Find where the given text appears and provide that cell's center as [x, y] coordinate. 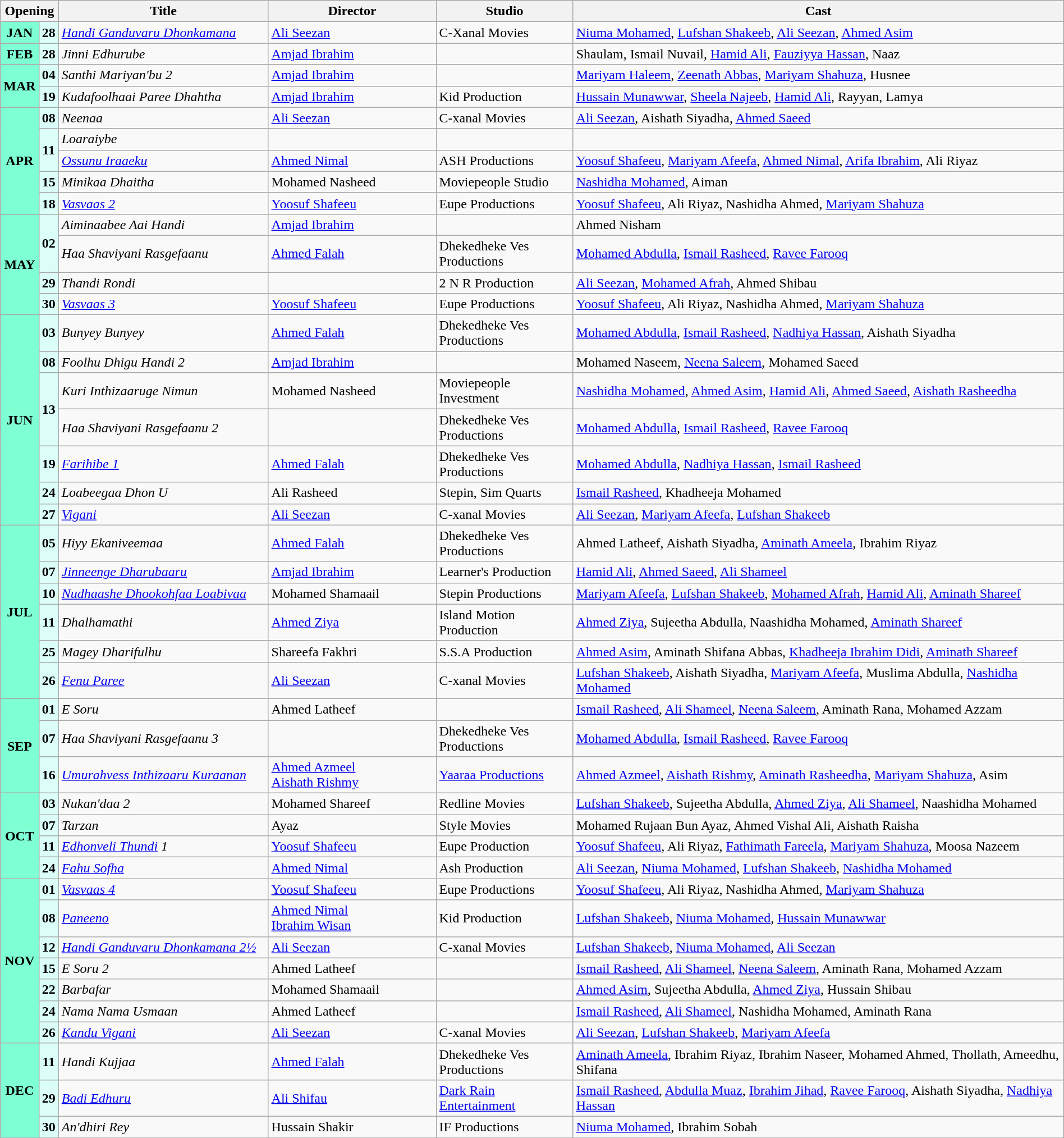
Ahmed AzmeelAishath Rishmy [352, 775]
Mariyam Haleem, Zeenath Abbas, Mariyam Shahuza, Husnee [818, 75]
Niuma Mohamed, Ibrahim Sobah [818, 1127]
10 [48, 593]
Ahmed Ziya [352, 622]
Neenaa [163, 118]
Niuma Mohamed, Lufshan Shakeeb, Ali Seezan, Ahmed Asim [818, 33]
Nukan'daa 2 [163, 804]
Ahmed Ziya, Sujeetha Abdulla, Naashidha Mohamed, Aminath Shareef [818, 622]
Moviepeople Studio [505, 182]
IF Productions [505, 1127]
Hussain Shakir [352, 1127]
Lufshan Shakeeb, Niuma Mohamed, Hussain Munawwar [818, 918]
OCT [20, 836]
12 [48, 947]
Mohamed Abdulla, Nadhiya Hassan, Ismail Rasheed [818, 464]
JAN [20, 33]
MAY [20, 264]
Nudhaashe Dhookohfaa Loabivaa [163, 593]
Vasvaas 3 [163, 304]
Loaraiybe [163, 139]
Shaulam, Ismail Nuvail, Hamid Ali, Fauziyya Hassan, Naaz [818, 54]
Director [352, 11]
E Soru 2 [163, 968]
APR [20, 161]
02 [48, 243]
Edhonveli Thundi 1 [163, 847]
Lufshan Shakeeb, Niuma Mohamed, Ali Seezan [818, 947]
Stepin, Sim Quarts [505, 493]
Ali Rasheed [352, 493]
Ash Production [505, 868]
Ismail Rasheed, Khadheeja Mohamed [818, 493]
Aiminaabee Aai Handi [163, 225]
Dhalhamathi [163, 622]
E Soru [163, 709]
Nama Nama Usmaan [163, 1011]
2 N R Production [505, 282]
Loabeegaa Dhon U [163, 493]
Ismail Rasheed, Abdulla Muaz, Ibrahim Jihad, Ravee Farooq, Aishath Siyadha, Nadhiya Hassan [818, 1098]
Ossunu Iraaeku [163, 161]
Lufshan Shakeeb, Aishath Siyadha, Mariyam Afeefa, Muslima Abdulla, Nashidha Mohamed [818, 680]
Santhi Mariyan'bu 2 [163, 75]
Kandu Vigani [163, 1032]
Style Movies [505, 825]
DEC [20, 1090]
Kudafoolhaai Paree Dhahtha [163, 97]
Stepin Productions [505, 593]
Ismail Rasheed, Ali Shameel, Nashidha Mohamed, Aminath Rana [818, 1011]
Ali Seezan, Aishath Siyadha, Ahmed Saeed [818, 118]
Ahmed Asim, Sujeetha Abdulla, Ahmed Ziya, Hussain Shibau [818, 990]
Minikaa Dhaitha [163, 182]
FEB [20, 54]
Nashidha Mohamed, Ahmed Asim, Hamid Ali, Ahmed Saeed, Aishath Rasheedha [818, 391]
Tarzan [163, 825]
Ahmed Asim, Aminath Shifana Abbas, Khadheeja Ibrahim Didi, Aminath Shareef [818, 651]
05 [48, 543]
Ali Seezan, Mohamed Afrah, Ahmed Shibau [818, 282]
27 [48, 514]
Ahmed Azmeel, Aishath Rishmy, Aminath Rasheedha, Mariyam Shahuza, Asim [818, 775]
Redline Movies [505, 804]
Farihibe 1 [163, 464]
Hiyy Ekaniveemaa [163, 543]
Mohamed Rujaan Bun Ayaz, Ahmed Vishal Ali, Aishath Raisha [818, 825]
Ahmed NimalIbrahim Wisan [352, 918]
Ayaz [352, 825]
Learner's Production [505, 572]
Ali Seezan, Lufshan Shakeeb, Mariyam Afeefa [818, 1032]
Dark Rain Entertainment [505, 1098]
Magey Dharifulhu [163, 651]
Studio [505, 11]
Shareefa Fakhri [352, 651]
SEP [20, 746]
Thandi Rondi [163, 282]
Badi Edhuru [163, 1098]
Moviepeople Investment [505, 391]
Fenu Paree [163, 680]
Haa Shaviyani Rasgefaanu 3 [163, 738]
Handi Kujjaa [163, 1061]
Nashidha Mohamed, Aiman [818, 182]
18 [48, 203]
An'dhiri Rey [163, 1127]
Foolhu Dhigu Handi 2 [163, 362]
Eupe Production [505, 847]
25 [48, 651]
Hamid Ali, Ahmed Saeed, Ali Shameel [818, 572]
Umurahvess Inthizaaru Kuraanan [163, 775]
Mohamed Shareef [352, 804]
Jinni Edhurube [163, 54]
04 [48, 75]
Kuri Inthizaaruge Nimun [163, 391]
Ali Seezan, Niuma Mohamed, Lufshan Shakeeb, Nashidha Mohamed [818, 868]
Barbafar [163, 990]
Ali Seezan, Mariyam Afeefa, Lufshan Shakeeb [818, 514]
Fahu Sofha [163, 868]
Vasvaas 2 [163, 203]
Haa Shaviyani Rasgefaanu [163, 254]
Title [163, 11]
Mohamed Abdulla, Ismail Rasheed, Nadhiya Hassan, Aishath Siyadha [818, 333]
Aminath Ameela, Ibrahim Riyaz, Ibrahim Naseer, Mohamed Ahmed, Thollath, Ameedhu, Shifana [818, 1061]
Jinneenge Dharubaaru [163, 572]
Ahmed Latheef, Aishath Siyadha, Aminath Ameela, Ibrahim Riyaz [818, 543]
Handi Ganduvaru Dhonkamana 2½ [163, 947]
Vasvaas 4 [163, 889]
JUN [20, 420]
13 [48, 409]
JUL [20, 612]
NOV [20, 961]
MAR [20, 86]
22 [48, 990]
Bunyey Bunyey [163, 333]
Paneeno [163, 918]
Yaaraa Productions [505, 775]
C-Xanal Movies [505, 33]
ASH Productions [505, 161]
Haa Shaviyani Rasgefaanu 2 [163, 428]
Lufshan Shakeeb, Sujeetha Abdulla, Ahmed Ziya, Ali Shameel, Naashidha Mohamed [818, 804]
Hussain Munawwar, Sheela Najeeb, Hamid Ali, Rayyan, Lamya [818, 97]
Ali Shifau [352, 1098]
Ahmed Nisham [818, 225]
Opening [29, 11]
Yoosuf Shafeeu, Mariyam Afeefa, Ahmed Nimal, Arifa Ibrahim, Ali Riyaz [818, 161]
Vigani [163, 514]
Yoosuf Shafeeu, Ali Riyaz, Fathimath Fareela, Mariyam Shahuza, Moosa Nazeem [818, 847]
Handi Ganduvaru Dhonkamana [163, 33]
Mohamed Naseem, Neena Saleem, Mohamed Saeed [818, 362]
Mariyam Afeefa, Lufshan Shakeeb, Mohamed Afrah, Hamid Ali, Aminath Shareef [818, 593]
Island Motion Production [505, 622]
S.S.A Production [505, 651]
16 [48, 775]
Cast [818, 11]
